Return (X, Y) of the center of cell containing provided text 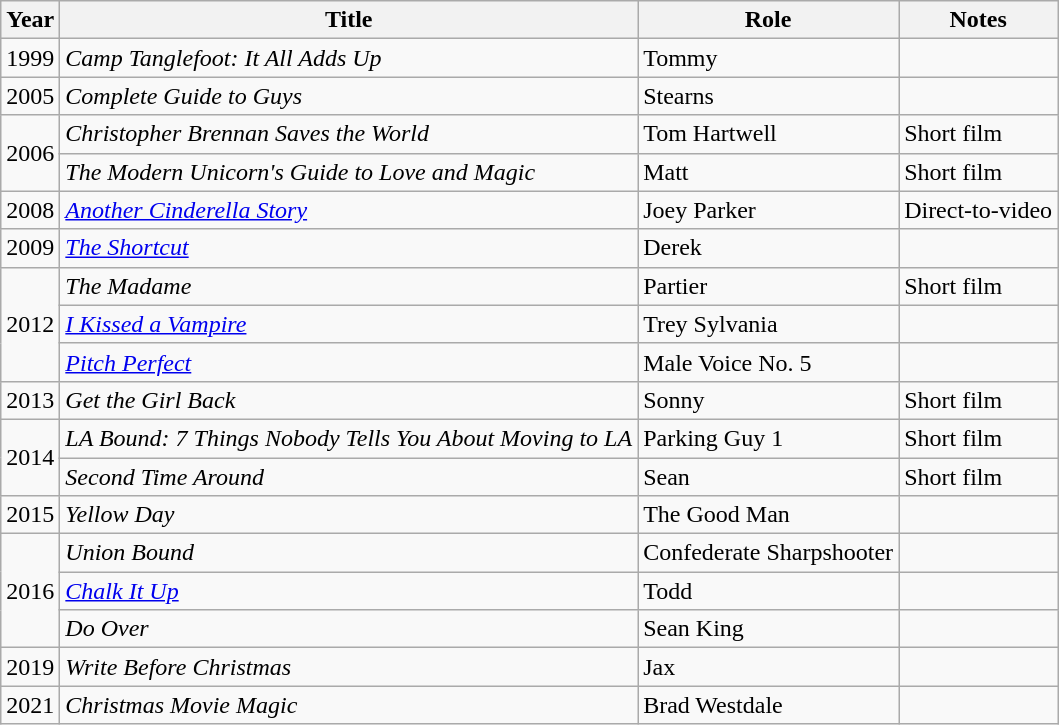
Jax (768, 667)
2019 (30, 667)
Tom Hartwell (768, 134)
Do Over (349, 629)
Brad Westdale (768, 705)
Direct-to-video (978, 210)
Confederate Sharpshooter (768, 553)
I Kissed a Vampire (349, 324)
2014 (30, 457)
2021 (30, 705)
Matt (768, 172)
Chalk It Up (349, 591)
The Madame (349, 286)
Christopher Brennan Saves the World (349, 134)
Complete Guide to Guys (349, 96)
Stearns (768, 96)
LA Bound: 7 Things Nobody Tells You About Moving to LA (349, 438)
2016 (30, 591)
The Shortcut (349, 248)
2009 (30, 248)
The Modern Unicorn's Guide to Love and Magic (349, 172)
Tommy (768, 58)
Second Time Around (349, 477)
2015 (30, 515)
Derek (768, 248)
Partier (768, 286)
2006 (30, 153)
Todd (768, 591)
Trey Sylvania (768, 324)
Union Bound (349, 553)
Male Voice No. 5 (768, 362)
Write Before Christmas (349, 667)
Pitch Perfect (349, 362)
Yellow Day (349, 515)
Sonny (768, 400)
Sean King (768, 629)
2005 (30, 96)
Parking Guy 1 (768, 438)
Role (768, 20)
Christmas Movie Magic (349, 705)
2008 (30, 210)
The Good Man (768, 515)
Sean (768, 477)
Joey Parker (768, 210)
Title (349, 20)
1999 (30, 58)
2012 (30, 324)
Year (30, 20)
Get the Girl Back (349, 400)
Another Cinderella Story (349, 210)
Notes (978, 20)
2013 (30, 400)
Camp Tanglefoot: It All Adds Up (349, 58)
